Output the [X, Y] coordinate of the center of the cell containing the given text.  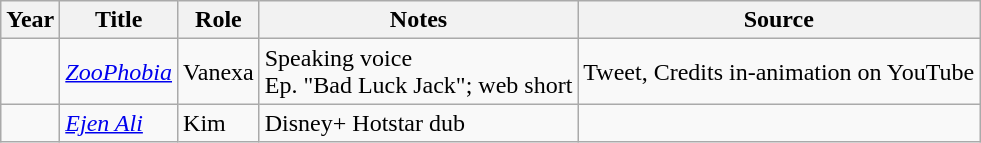
Notes [418, 20]
Ejen Ali [119, 123]
ZooPhobia [119, 72]
Source [779, 20]
Speaking voiceEp. "Bad Luck Jack"; web short [418, 72]
Role [219, 20]
Vanexa [219, 72]
Year [30, 20]
Kim [219, 123]
Tweet, Credits in-animation on YouTube [779, 72]
Title [119, 20]
Disney+ Hotstar dub [418, 123]
